From the cell containing the given text, extract its center point as [X, Y] coordinate. 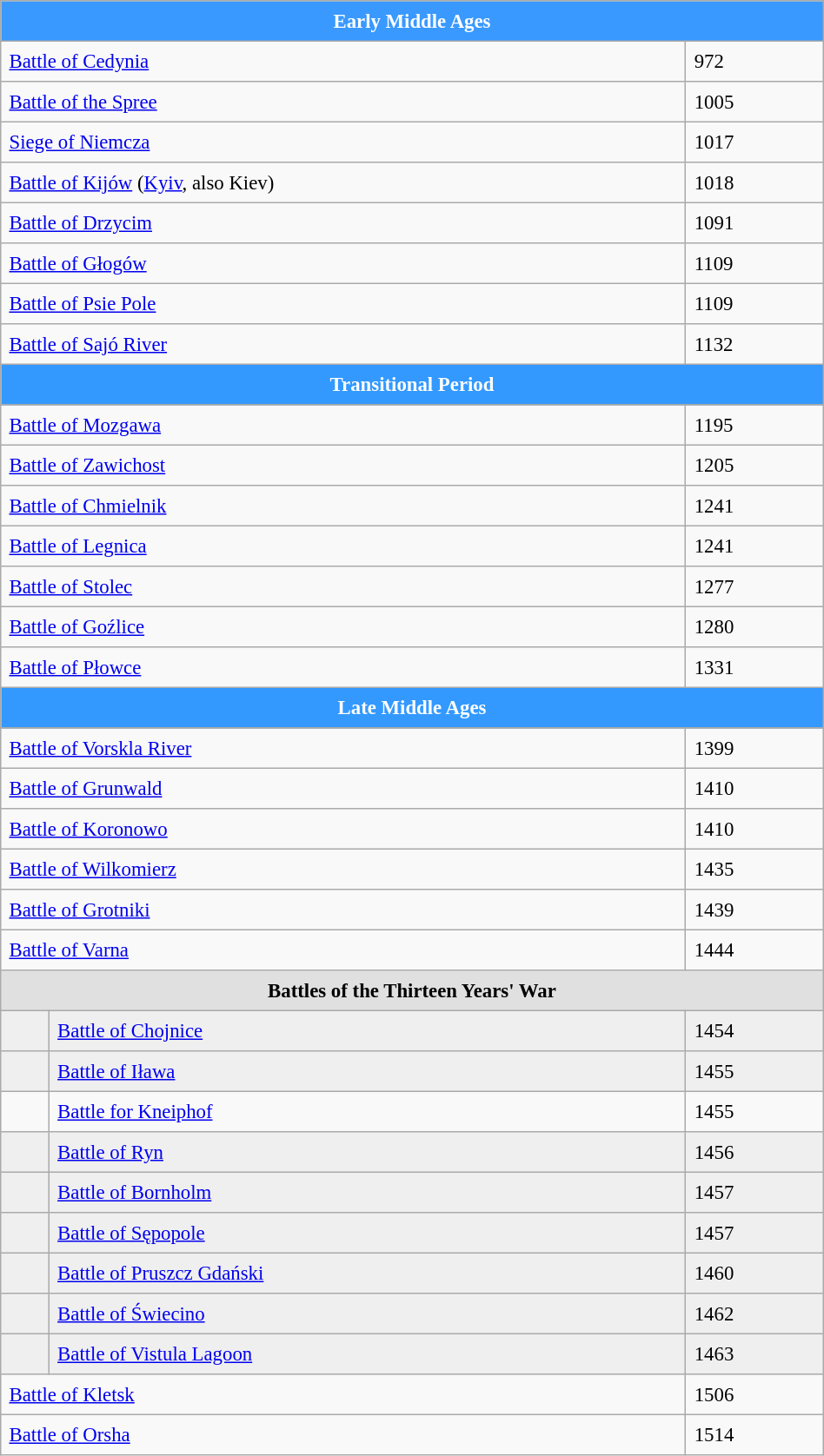
1506 [754, 1394]
1439 [754, 910]
Battle of Kijów (Kyiv, also Kiev) [343, 182]
1277 [754, 586]
Battle for Kneiphof [367, 1111]
1280 [754, 626]
1195 [754, 425]
1454 [754, 1030]
Battle of Sępopole [367, 1233]
Battle of Vorskla River [343, 748]
1456 [754, 1152]
Battle of Koronowo [343, 829]
1018 [754, 182]
Early Middle Ages [412, 21]
Battle of Sajó River [343, 344]
1463 [754, 1353]
1514 [754, 1434]
972 [754, 61]
Battle of Zawichost [343, 465]
Battle of Varna [343, 950]
Battle of the Spree [343, 102]
1462 [754, 1314]
Battle of Cedynia [343, 61]
Battle of Goźlice [343, 626]
1444 [754, 950]
Battle of Vistula Lagoon [367, 1353]
Battle of Chmielnik [343, 506]
1331 [754, 667]
1460 [754, 1273]
1005 [754, 102]
Battle of Ryn [367, 1152]
Battle of Iława [367, 1071]
Battle of Pruszcz Gdański [367, 1273]
Siege of Niemcza [343, 142]
Battle of Kletsk [343, 1394]
Battle of Grotniki [343, 910]
Battle of Drzycim [343, 222]
1091 [754, 222]
1132 [754, 344]
Battle of Psie Pole [343, 303]
Battle of Stolec [343, 586]
Transitional Period [412, 384]
Battle of Wilkomierz [343, 869]
1205 [754, 465]
1399 [754, 748]
Battle of Mozgawa [343, 425]
1435 [754, 869]
Battle of Chojnice [367, 1030]
Late Middle Ages [412, 707]
Battle of Orsha [343, 1434]
Battle of Legnica [343, 546]
Battle of Bornholm [367, 1192]
Battle of Świecino [367, 1314]
1017 [754, 142]
Battles of the Thirteen Years' War [412, 990]
Battle of Grunwald [343, 788]
Battle of Płowce [343, 667]
Battle of Głogów [343, 263]
